Determine the (x, y) coordinate at the center of the cell enclosing the given text.  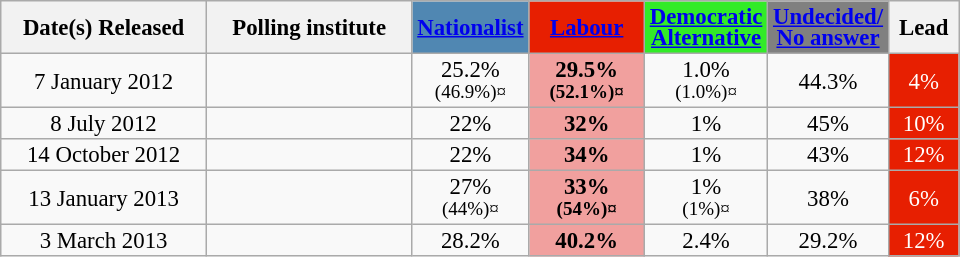
14 October 2012 (104, 155)
Nationalist (470, 28)
29.2% (828, 241)
8 July 2012 (104, 124)
27%(44%)¤ (470, 198)
DemocraticAlternative (706, 28)
34% (587, 155)
Lead (924, 28)
40.2% (587, 241)
25.2%(46.9%)¤ (470, 81)
Date(s) Released (104, 28)
Labour (587, 28)
28.2% (470, 241)
3 March 2013 (104, 241)
7 January 2012 (104, 81)
Undecided/No answer (828, 28)
1.0%(1.0%)¤ (706, 81)
10% (924, 124)
6% (924, 198)
Polling institute (309, 28)
43% (828, 155)
29.5%(52.1%)¤ (587, 81)
2.4% (706, 241)
44.3% (828, 81)
32% (587, 124)
13 January 2013 (104, 198)
38% (828, 198)
4% (924, 81)
45% (828, 124)
1%(1%)¤ (706, 198)
33%(54%)¤ (587, 198)
